For the text-containing cell, return its midpoint in (X, Y) coordinate format. 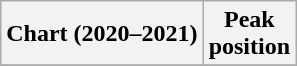
Peakposition (249, 34)
Chart (2020–2021) (102, 34)
